Detect which cell encompasses the target text, then output its [x, y] center coordinate. 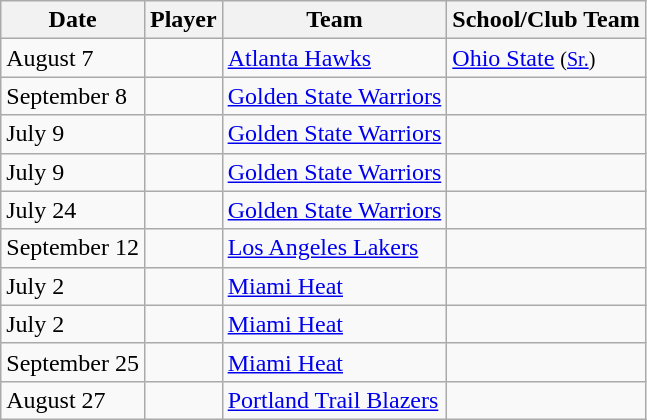
August 7 [73, 58]
Player [183, 20]
Ohio State (Sr.) [546, 58]
Atlanta Hawks [334, 58]
Los Angeles Lakers [334, 248]
September 25 [73, 362]
September 12 [73, 248]
School/Club Team [546, 20]
Team [334, 20]
September 8 [73, 96]
Portland Trail Blazers [334, 400]
August 27 [73, 400]
Date [73, 20]
July 24 [73, 210]
